Search for the cell housing the specified text and yield its [X, Y] center coordinate. 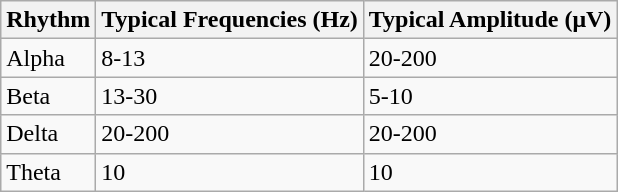
Alpha [48, 58]
13-30 [230, 96]
Typical Frequencies (Hz) [230, 20]
8-13 [230, 58]
Theta [48, 172]
Typical Amplitude (μV) [490, 20]
Delta [48, 134]
Rhythm [48, 20]
Beta [48, 96]
5-10 [490, 96]
